Determine the [x, y] coordinate at the center of the cell enclosing the given text.  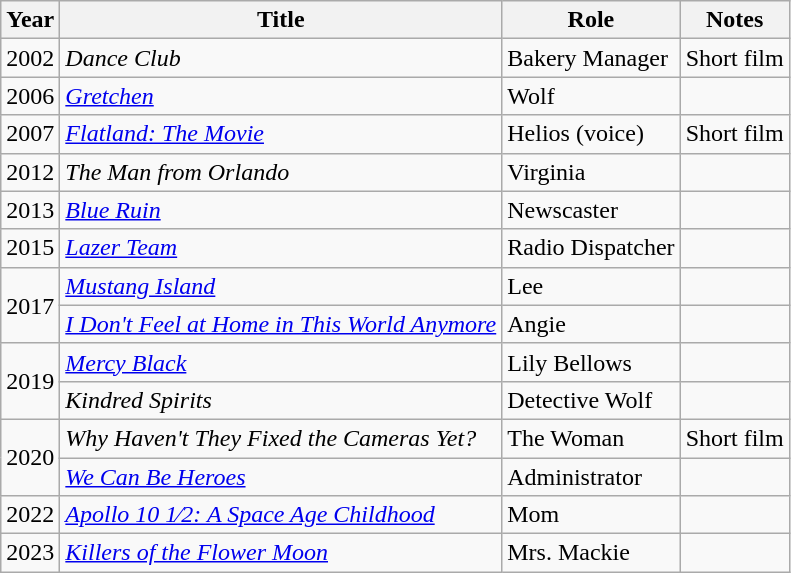
Radio Dispatcher [591, 248]
Role [591, 20]
Mom [591, 515]
Detective Wolf [591, 400]
Flatland: The Movie [281, 134]
2022 [30, 515]
Gretchen [281, 96]
Blue Ruin [281, 210]
Newscaster [591, 210]
2017 [30, 305]
Title [281, 20]
Dance Club [281, 58]
2023 [30, 553]
Mrs. Mackie [591, 553]
2013 [30, 210]
Mustang Island [281, 286]
Killers of the Flower Moon [281, 553]
I Don't Feel at Home in This World Anymore [281, 324]
Administrator [591, 477]
Angie [591, 324]
Lazer Team [281, 248]
2006 [30, 96]
Mercy Black [281, 362]
Lee [591, 286]
Wolf [591, 96]
Bakery Manager [591, 58]
Notes [734, 20]
Virginia [591, 172]
2007 [30, 134]
Helios (voice) [591, 134]
The Man from Orlando [281, 172]
2020 [30, 457]
2002 [30, 58]
Apollo 10 1⁄2: A Space Age Childhood [281, 515]
2012 [30, 172]
Kindred Spirits [281, 400]
2015 [30, 248]
We Can Be Heroes [281, 477]
Year [30, 20]
Why Haven't They Fixed the Cameras Yet? [281, 438]
2019 [30, 381]
The Woman [591, 438]
Lily Bellows [591, 362]
